Find where the given text appears and provide that cell's center as (X, Y) coordinate. 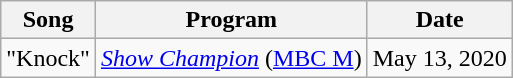
Program (231, 20)
May 13, 2020 (440, 58)
"Knock" (48, 58)
Song (48, 20)
Date (440, 20)
Show Champion (MBC M) (231, 58)
